Detect which cell encompasses the target text, then output its [x, y] center coordinate. 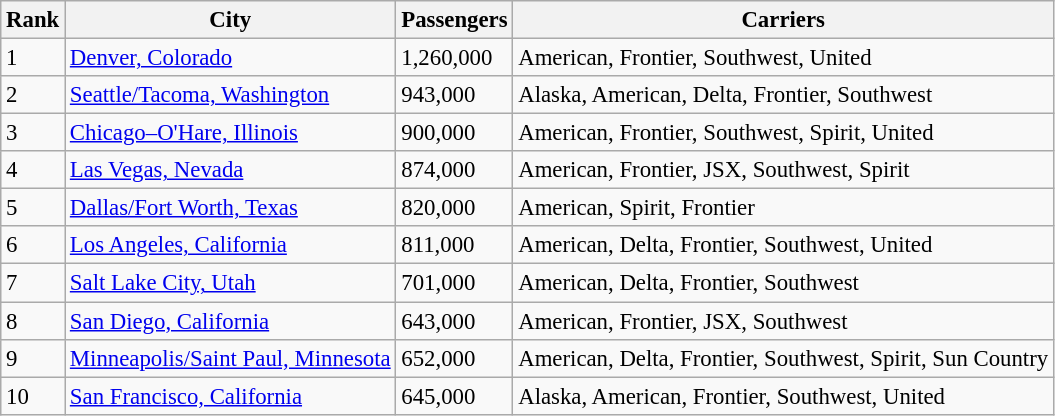
American, Delta, Frontier, Southwest, Spirit, Sun Country [784, 358]
American, Frontier, Southwest, United [784, 58]
701,000 [454, 283]
2 [33, 95]
Salt Lake City, Utah [230, 283]
Minneapolis/Saint Paul, Minnesota [230, 358]
Alaska, American, Delta, Frontier, Southwest [784, 95]
820,000 [454, 208]
5 [33, 208]
Alaska, American, Frontier, Southwest, United [784, 396]
Dallas/Fort Worth, Texas [230, 208]
San Francisco, California [230, 396]
American, Frontier, JSX, Southwest [784, 321]
American, Frontier, Southwest, Spirit, United [784, 133]
Passengers [454, 20]
4 [33, 170]
645,000 [454, 396]
643,000 [454, 321]
943,000 [454, 95]
Carriers [784, 20]
3 [33, 133]
811,000 [454, 245]
8 [33, 321]
1,260,000 [454, 58]
American, Spirit, Frontier [784, 208]
American, Frontier, JSX, Southwest, Spirit [784, 170]
652,000 [454, 358]
City [230, 20]
900,000 [454, 133]
Seattle/Tacoma, Washington [230, 95]
Rank [33, 20]
American, Delta, Frontier, Southwest [784, 283]
San Diego, California [230, 321]
6 [33, 245]
American, Delta, Frontier, Southwest, United [784, 245]
Los Angeles, California [230, 245]
7 [33, 283]
874,000 [454, 170]
Las Vegas, Nevada [230, 170]
9 [33, 358]
Chicago–O'Hare, Illinois [230, 133]
10 [33, 396]
1 [33, 58]
Denver, Colorado [230, 58]
